Detect which cell encompasses the target text, then output its [x, y] center coordinate. 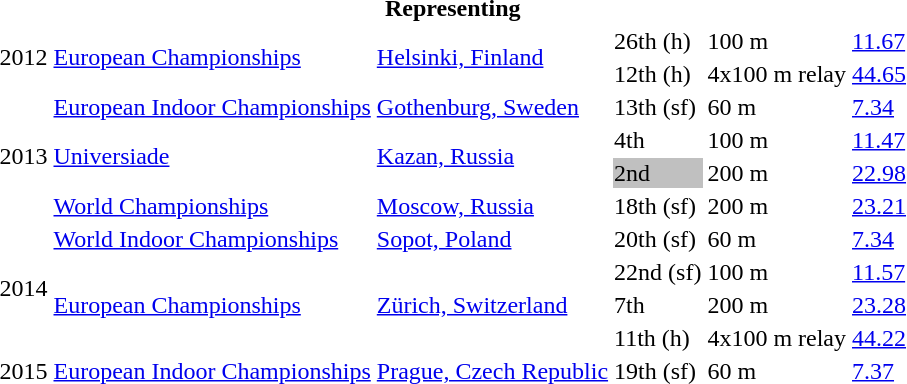
Gothenburg, Sweden [492, 107]
Sopot, Poland [492, 239]
Moscow, Russia [492, 206]
Kazan, Russia [492, 156]
20th (sf) [658, 239]
European Indoor Championships [212, 107]
Zürich, Switzerland [492, 305]
Universiade [212, 156]
12th (h) [658, 74]
2nd [658, 173]
13th (sf) [658, 107]
World Championships [212, 206]
11th (h) [658, 338]
26th (h) [658, 41]
World Indoor Championships [212, 239]
18th (sf) [658, 206]
4th [658, 140]
Helsinki, Finland [492, 58]
22nd (sf) [658, 272]
7th [658, 305]
